Extract the [x, y] coordinate from the center of the cell holding the provided text.  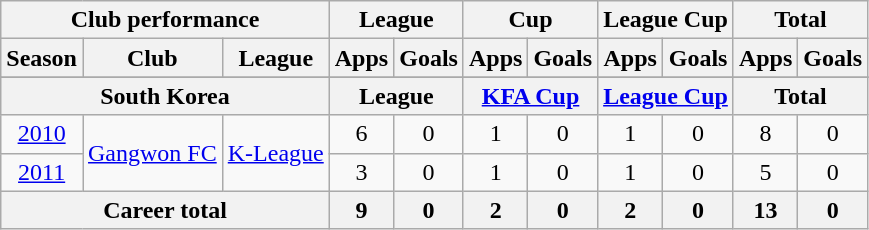
5 [765, 172]
KFA Cup [530, 96]
2011 [42, 172]
Cup [530, 20]
Club performance [165, 20]
South Korea [165, 96]
3 [361, 172]
9 [361, 210]
8 [765, 134]
Season [42, 58]
Club [152, 58]
Career total [165, 210]
13 [765, 210]
6 [361, 134]
Gangwon FC [152, 153]
K-League [276, 153]
2010 [42, 134]
